Extract the [X, Y] coordinate from the center of the cell holding the provided text.  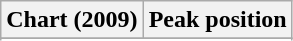
Chart (2009) [72, 20]
Peak position [218, 20]
